Return [X, Y] of the center of cell containing provided text 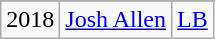
2018 [30, 20]
LB [193, 20]
Josh Allen [116, 20]
